Find where the given text appears and provide that cell's center as [X, Y] coordinate. 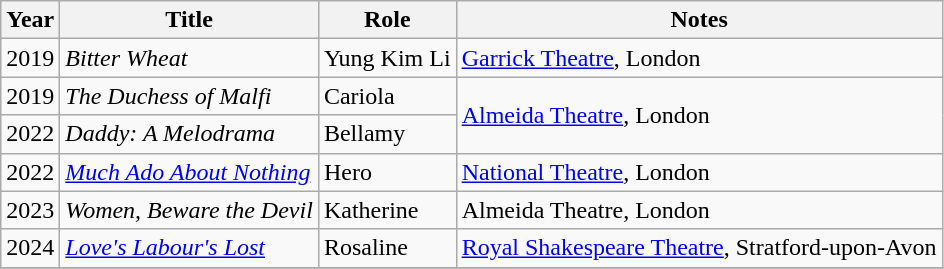
Hero [387, 172]
Garrick Theatre, London [699, 58]
Much Ado About Nothing [190, 172]
The Duchess of Malfi [190, 96]
Katherine [387, 210]
Women, Beware the Devil [190, 210]
Rosaline [387, 248]
Daddy: A Melodrama [190, 134]
Year [30, 20]
Role [387, 20]
National Theatre, London [699, 172]
Cariola [387, 96]
Notes [699, 20]
Royal Shakespeare Theatre, Stratford-upon-Avon [699, 248]
Title [190, 20]
Bitter Wheat [190, 58]
Bellamy [387, 134]
Love's Labour's Lost [190, 248]
2024 [30, 248]
2023 [30, 210]
Yung Kim Li [387, 58]
